Extract the [x, y] coordinate from the center of the cell holding the provided text.  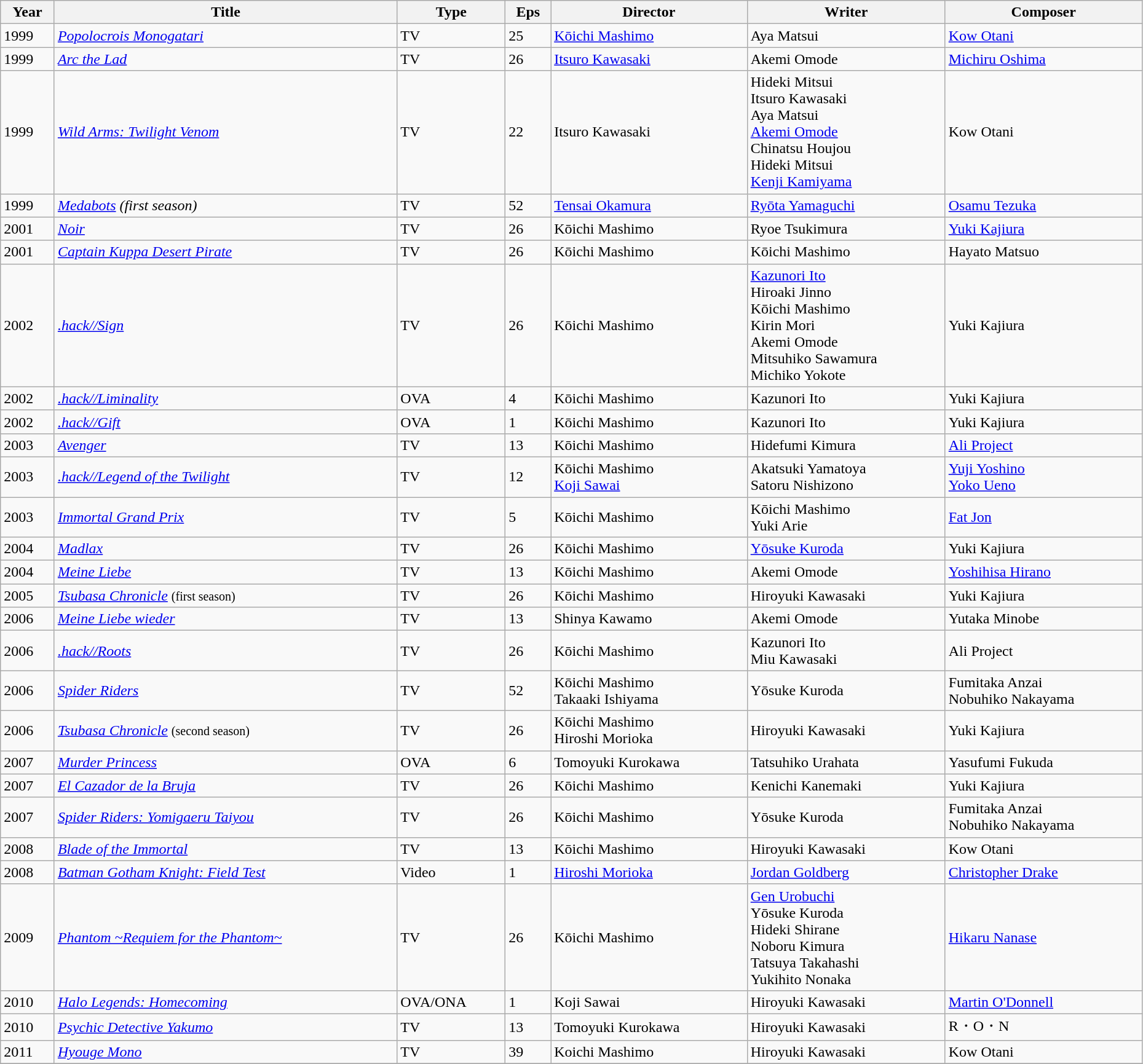
Christopher Drake [1043, 872]
5 [528, 516]
.hack//Legend of the Twilight [225, 477]
6 [528, 762]
Meine Liebe [225, 572]
Arc the Lad [225, 59]
Kōichi MashimoYuki Arie [846, 516]
Composer [1043, 12]
Kazunori ItoHiroaki JinnoKōichi MashimoKirin MoriAkemi OmodeMitsuhiko SawamuraMichiko Yokote [846, 325]
2011 [28, 1052]
.hack//Gift [225, 422]
Jordan Goldberg [846, 872]
Kōichi MashimoTakaaki Ishiyama [649, 691]
Title [225, 12]
Yuji YoshinoYoko Ueno [1043, 477]
Hideki MitsuiItsuro Kawasaki Aya Matsui Akemi Omode Chinatsu Houjou Hideki Mitsui Kenji Kamiyama [846, 132]
39 [528, 1052]
Immortal Grand Prix [225, 516]
Phantom ~Requiem for the Phantom~ [225, 937]
Murder Princess [225, 762]
Year [28, 12]
Tatsuhiko Urahata [846, 762]
25 [528, 36]
Aya Matsui [846, 36]
Ryōta Yamaguchi [846, 205]
Popolocrois Monogatari [225, 36]
Tsubasa Chronicle (first season) [225, 596]
Shinya Kawamo [649, 619]
Spider Riders [225, 691]
Yoshihisa Hirano [1043, 572]
Hyouge Mono [225, 1052]
Batman Gotham Knight: Field Test [225, 872]
4 [528, 398]
.hack//Liminality [225, 398]
Kazunori ItoMiu Kawasaki [846, 650]
12 [528, 477]
Fat Jon [1043, 516]
Meine Liebe wieder [225, 619]
Noir [225, 229]
Eps [528, 12]
Wild Arms: Twilight Venom [225, 132]
Director [649, 12]
Kōichi MashimoHiroshi Morioka [649, 730]
2009 [28, 937]
Blade of the Immortal [225, 849]
Madlax [225, 549]
Spider Riders: Yomigaeru Taiyou [225, 818]
Medabots (first season) [225, 205]
Tsubasa Chronicle (second season) [225, 730]
Hiroshi Morioka [649, 872]
Video [451, 872]
Ryoe Tsukimura [846, 229]
Kōichi MashimoKoji Sawai [649, 477]
El Cazador de la Bruja [225, 786]
Writer [846, 12]
Yutaka Minobe [1043, 619]
2005 [28, 596]
Hidefumi Kimura [846, 445]
Yasufumi Fukuda [1043, 762]
Captain Kuppa Desert Pirate [225, 252]
Tensai Okamura [649, 205]
Akatsuki YamatoyaSatoru Nishizono [846, 477]
Martin O'Donnell [1043, 1002]
OVA/ONA [451, 1002]
Avenger [225, 445]
22 [528, 132]
Halo Legends: Homecoming [225, 1002]
Hayato Matsuo [1043, 252]
Koichi Mashimo [649, 1052]
Type [451, 12]
Michiru Oshima [1043, 59]
Psychic Detective Yakumo [225, 1027]
Gen UrobuchiYōsuke KurodaHideki ShiraneNoboru KimuraTatsuya TakahashiYukihito Nonaka [846, 937]
R・O・N [1043, 1027]
.hack//Roots [225, 650]
Osamu Tezuka [1043, 205]
Kenichi Kanemaki [846, 786]
Koji Sawai [649, 1002]
Hikaru Nanase [1043, 937]
.hack//Sign [225, 325]
